Search for the cell housing the specified text and yield its (X, Y) center coordinate. 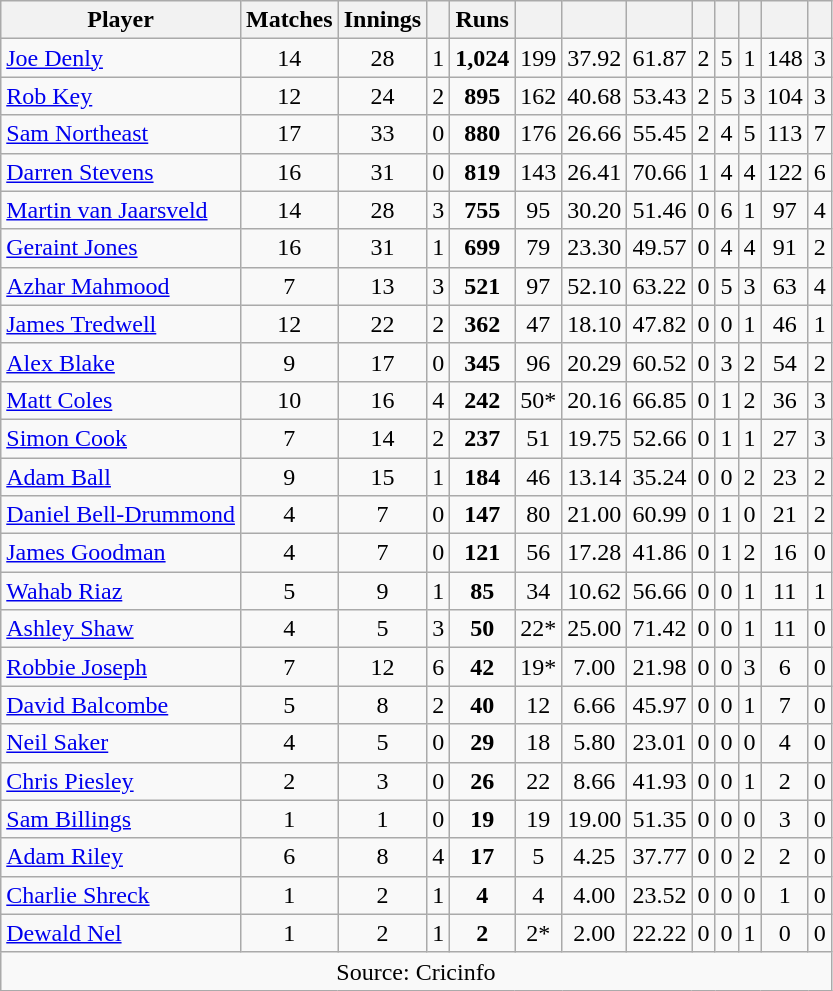
19.00 (594, 819)
23.01 (660, 743)
242 (482, 400)
Daniel Bell-Drummond (121, 515)
36 (784, 400)
52.66 (660, 438)
17.28 (594, 553)
23.30 (594, 248)
Dewald Nel (121, 933)
Joe Denly (121, 58)
23 (784, 477)
26.66 (594, 134)
Sam Northeast (121, 134)
13.14 (594, 477)
24 (382, 96)
30.20 (594, 210)
Chris Piesley (121, 781)
18.10 (594, 324)
521 (482, 286)
10 (289, 400)
20.29 (594, 362)
60.99 (660, 515)
61.87 (660, 58)
42 (482, 667)
50 (482, 629)
Matt Coles (121, 400)
23.52 (660, 895)
22* (538, 629)
35.24 (660, 477)
162 (538, 96)
Ashley Shaw (121, 629)
52.10 (594, 286)
James Goodman (121, 553)
Matches (289, 20)
Runs (482, 20)
Charlie Shreck (121, 895)
Neil Saker (121, 743)
148 (784, 58)
41.93 (660, 781)
70.66 (660, 172)
37.77 (660, 857)
18 (538, 743)
2* (538, 933)
60.52 (660, 362)
25.00 (594, 629)
53.43 (660, 96)
5.80 (594, 743)
237 (482, 438)
Rob Key (121, 96)
71.42 (660, 629)
13 (382, 286)
50* (538, 400)
1,024 (482, 58)
Simon Cook (121, 438)
Robbie Joseph (121, 667)
21.98 (660, 667)
Darren Stevens (121, 172)
113 (784, 134)
David Balcombe (121, 705)
91 (784, 248)
63 (784, 286)
45.97 (660, 705)
21 (784, 515)
Geraint Jones (121, 248)
33 (382, 134)
362 (482, 324)
51 (538, 438)
819 (482, 172)
21.00 (594, 515)
47.82 (660, 324)
6.66 (594, 705)
63.22 (660, 286)
66.85 (660, 400)
4.25 (594, 857)
184 (482, 477)
54 (784, 362)
8.66 (594, 781)
Wahab Riaz (121, 591)
26 (482, 781)
95 (538, 210)
15 (382, 477)
37.92 (594, 58)
895 (482, 96)
40.68 (594, 96)
2.00 (594, 933)
26.41 (594, 172)
Martin van Jaarsveld (121, 210)
121 (482, 553)
4.00 (594, 895)
56.66 (660, 591)
34 (538, 591)
41.86 (660, 553)
85 (482, 591)
96 (538, 362)
51.35 (660, 819)
James Tredwell (121, 324)
122 (784, 172)
Sam Billings (121, 819)
40 (482, 705)
29 (482, 743)
10.62 (594, 591)
755 (482, 210)
176 (538, 134)
19* (538, 667)
345 (482, 362)
79 (538, 248)
19.75 (594, 438)
Adam Ball (121, 477)
Innings (382, 20)
7.00 (594, 667)
Adam Riley (121, 857)
80 (538, 515)
47 (538, 324)
104 (784, 96)
Player (121, 20)
Source: Cricinfo (416, 971)
699 (482, 248)
143 (538, 172)
22.22 (660, 933)
Alex Blake (121, 362)
20.16 (594, 400)
56 (538, 553)
Azhar Mahmood (121, 286)
49.57 (660, 248)
199 (538, 58)
880 (482, 134)
55.45 (660, 134)
27 (784, 438)
51.46 (660, 210)
147 (482, 515)
